Scan for the cell matching the given text and deliver its (X, Y) coordinate at center. 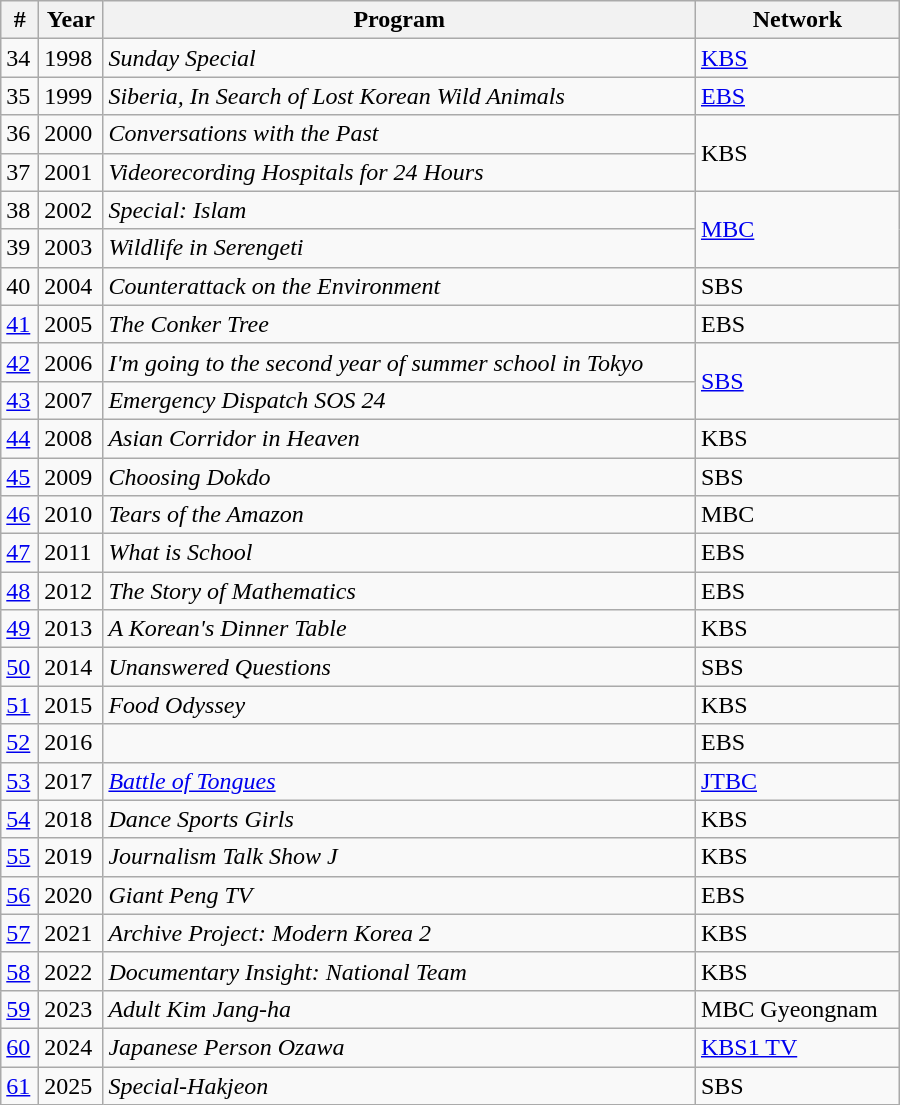
50 (20, 667)
Network (797, 20)
36 (20, 134)
54 (20, 819)
2017 (71, 781)
Sunday Special (400, 58)
2012 (71, 591)
2001 (71, 172)
What is School (400, 553)
43 (20, 400)
61 (20, 1085)
47 (20, 553)
2021 (71, 933)
Journalism Talk Show J (400, 857)
2019 (71, 857)
The Story of Mathematics (400, 591)
Giant Peng TV (400, 895)
Videorecording Hospitals for 24 Hours (400, 172)
59 (20, 1009)
57 (20, 933)
Conversations with the Past (400, 134)
2011 (71, 553)
48 (20, 591)
Food Odyssey (400, 705)
38 (20, 210)
Adult Kim Jang-ha (400, 1009)
Choosing Dokdo (400, 477)
2023 (71, 1009)
Special-Hakjeon (400, 1085)
49 (20, 629)
35 (20, 96)
45 (20, 477)
2018 (71, 819)
2020 (71, 895)
51 (20, 705)
52 (20, 743)
Wildlife in Serengeti (400, 248)
The Conker Tree (400, 324)
2025 (71, 1085)
JTBC (797, 781)
44 (20, 438)
1998 (71, 58)
2004 (71, 286)
55 (20, 857)
Asian Corridor in Heaven (400, 438)
2002 (71, 210)
2024 (71, 1047)
A Korean's Dinner Table (400, 629)
53 (20, 781)
2003 (71, 248)
40 (20, 286)
58 (20, 971)
2005 (71, 324)
MBC Gyeongnam (797, 1009)
41 (20, 324)
2015 (71, 705)
# (20, 20)
Japanese Person Ozawa (400, 1047)
Tears of the Amazon (400, 515)
Dance Sports Girls (400, 819)
60 (20, 1047)
42 (20, 362)
KBS1 TV (797, 1047)
Year (71, 20)
Program (400, 20)
Unanswered Questions (400, 667)
Special: Islam (400, 210)
2000 (71, 134)
2016 (71, 743)
1999 (71, 96)
Siberia, In Search of Lost Korean Wild Animals (400, 96)
2014 (71, 667)
46 (20, 515)
37 (20, 172)
2006 (71, 362)
2022 (71, 971)
Battle of Tongues (400, 781)
Archive Project: Modern Korea 2 (400, 933)
I'm going to the second year of summer school in Tokyo (400, 362)
2010 (71, 515)
56 (20, 895)
2013 (71, 629)
Emergency Dispatch SOS 24 (400, 400)
34 (20, 58)
Counterattack on the Environment (400, 286)
Documentary Insight: National Team (400, 971)
2009 (71, 477)
39 (20, 248)
2008 (71, 438)
2007 (71, 400)
